Search for the cell housing the specified text and yield its (X, Y) center coordinate. 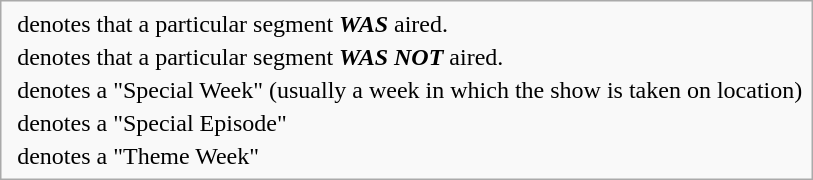
denotes a "Special Week" (usually a week in which the show is taken on location) (410, 90)
denotes a "Theme Week" (410, 156)
denotes that a particular segment WAS NOT aired. (410, 57)
denotes that a particular segment WAS aired. (410, 24)
denotes a "Special Episode" (410, 123)
